From the cell containing the given text, extract its center point as (x, y) coordinate. 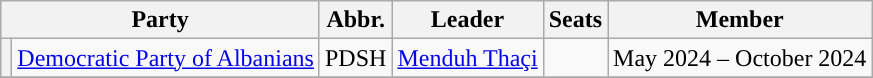
Leader (468, 20)
Member (740, 20)
Menduh Thaçi (468, 58)
Seats (575, 20)
Party (160, 20)
PDSH (355, 58)
Abbr. (355, 20)
Democratic Party of Albanians (166, 58)
May 2024 – October 2024 (740, 58)
